Return the (x, y) coordinate for the center point of the cell that contains the specified text.  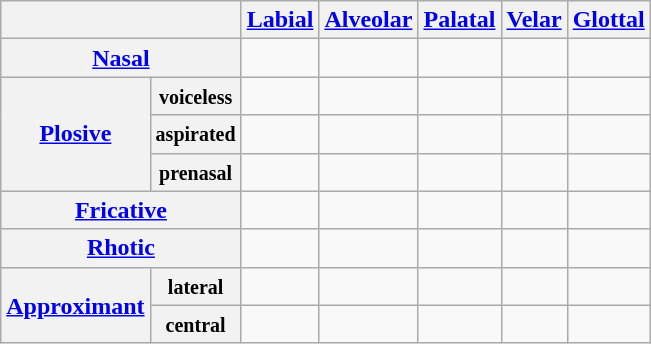
lateral (196, 286)
Palatal (460, 20)
Approximant (76, 305)
Nasal (121, 58)
Glottal (608, 20)
Velar (534, 20)
aspirated (196, 134)
voiceless (196, 96)
Alveolar (368, 20)
central (196, 324)
Rhotic (121, 248)
Fricative (121, 210)
Labial (280, 20)
Plosive (76, 134)
prenasal (196, 172)
